For the text-containing cell, return its midpoint in (x, y) coordinate format. 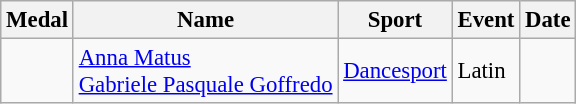
Medal (38, 20)
Event (486, 20)
Sport (395, 20)
Latin (486, 72)
Date (548, 20)
Name (205, 20)
Dancesport (395, 72)
Anna MatusGabriele Pasquale Goffredo (205, 72)
